Scan for the cell matching the given text and deliver its (x, y) coordinate at center. 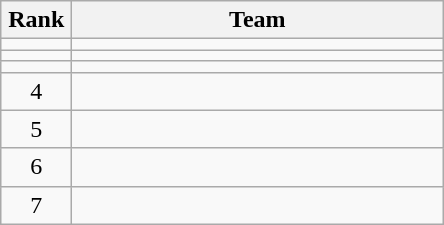
7 (36, 205)
6 (36, 167)
4 (36, 91)
Rank (36, 20)
5 (36, 129)
Team (258, 20)
